Identify which cell holds the provided text, then report its (x, y) central coordinate. 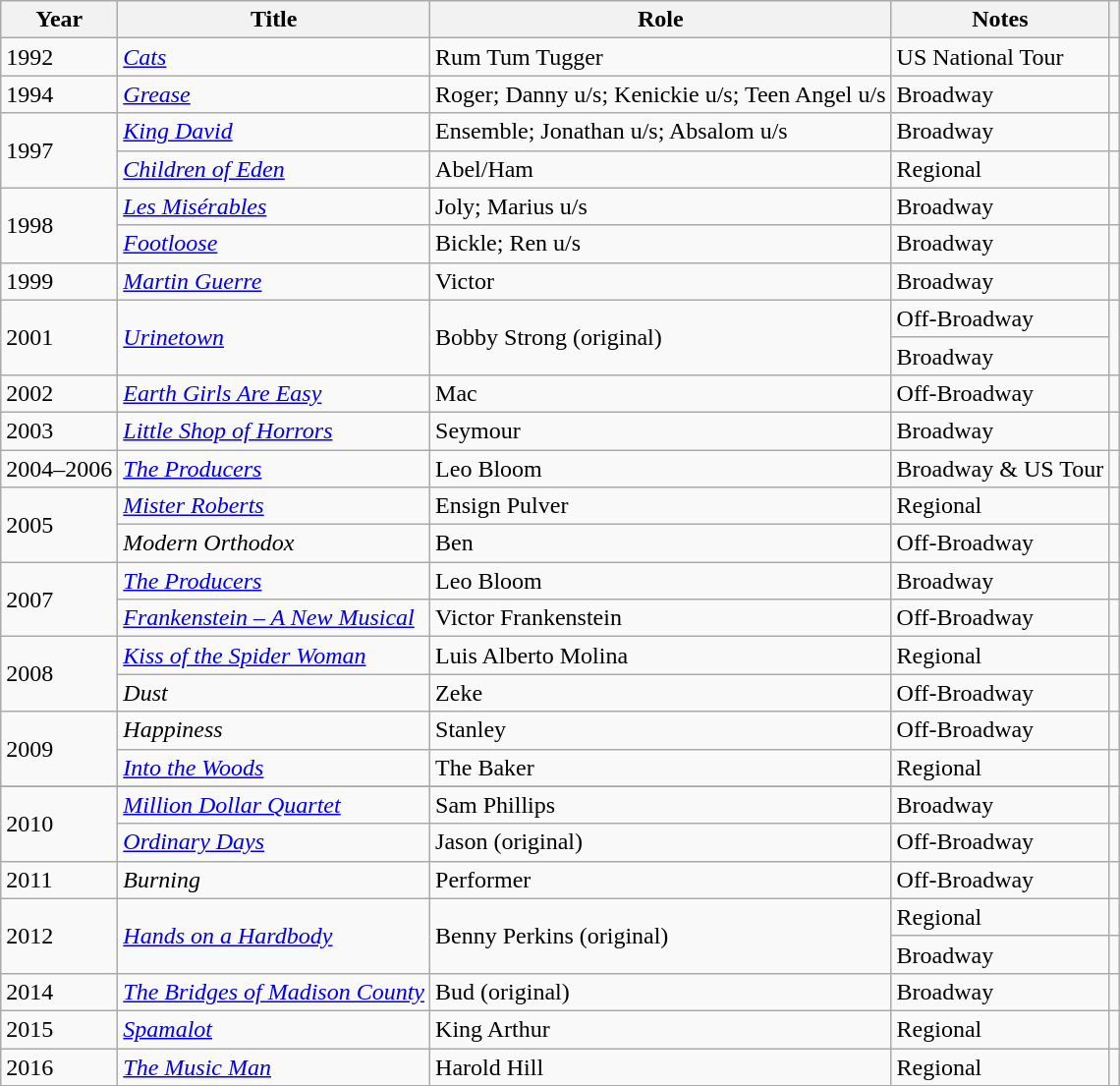
Bobby Strong (original) (661, 337)
Victor (661, 281)
Burning (274, 880)
Rum Tum Tugger (661, 57)
Earth Girls Are Easy (274, 393)
2015 (59, 1029)
2011 (59, 880)
Footloose (274, 244)
Title (274, 20)
King David (274, 132)
Cats (274, 57)
2004–2006 (59, 469)
Mister Roberts (274, 506)
Children of Eden (274, 169)
Broadway & US Tour (1000, 469)
The Baker (661, 768)
Harold Hill (661, 1066)
2012 (59, 936)
Modern Orthodox (274, 543)
1997 (59, 150)
Into the Woods (274, 768)
US National Tour (1000, 57)
Bickle; Ren u/s (661, 244)
Luis Alberto Molina (661, 656)
Ben (661, 543)
2002 (59, 393)
Ensemble; Jonathan u/s; Absalom u/s (661, 132)
2016 (59, 1066)
Role (661, 20)
2014 (59, 992)
1992 (59, 57)
1994 (59, 94)
2005 (59, 525)
Dust (274, 693)
Performer (661, 880)
Happiness (274, 730)
Bud (original) (661, 992)
Abel/Ham (661, 169)
Spamalot (274, 1029)
Million Dollar Quartet (274, 805)
1998 (59, 225)
2009 (59, 749)
Kiss of the Spider Woman (274, 656)
Roger; Danny u/s; Kenickie u/s; Teen Angel u/s (661, 94)
2010 (59, 824)
Zeke (661, 693)
Les Misérables (274, 206)
Sam Phillips (661, 805)
Little Shop of Horrors (274, 430)
Seymour (661, 430)
Jason (original) (661, 842)
Grease (274, 94)
Year (59, 20)
Benny Perkins (original) (661, 936)
Urinetown (274, 337)
Ordinary Days (274, 842)
The Bridges of Madison County (274, 992)
Joly; Marius u/s (661, 206)
Martin Guerre (274, 281)
2008 (59, 674)
The Music Man (274, 1066)
2003 (59, 430)
Hands on a Hardbody (274, 936)
Frankenstein – A New Musical (274, 618)
Notes (1000, 20)
Stanley (661, 730)
King Arthur (661, 1029)
Mac (661, 393)
Ensign Pulver (661, 506)
1999 (59, 281)
2001 (59, 337)
Victor Frankenstein (661, 618)
2007 (59, 600)
